Detect which cell encompasses the target text, then output its [X, Y] center coordinate. 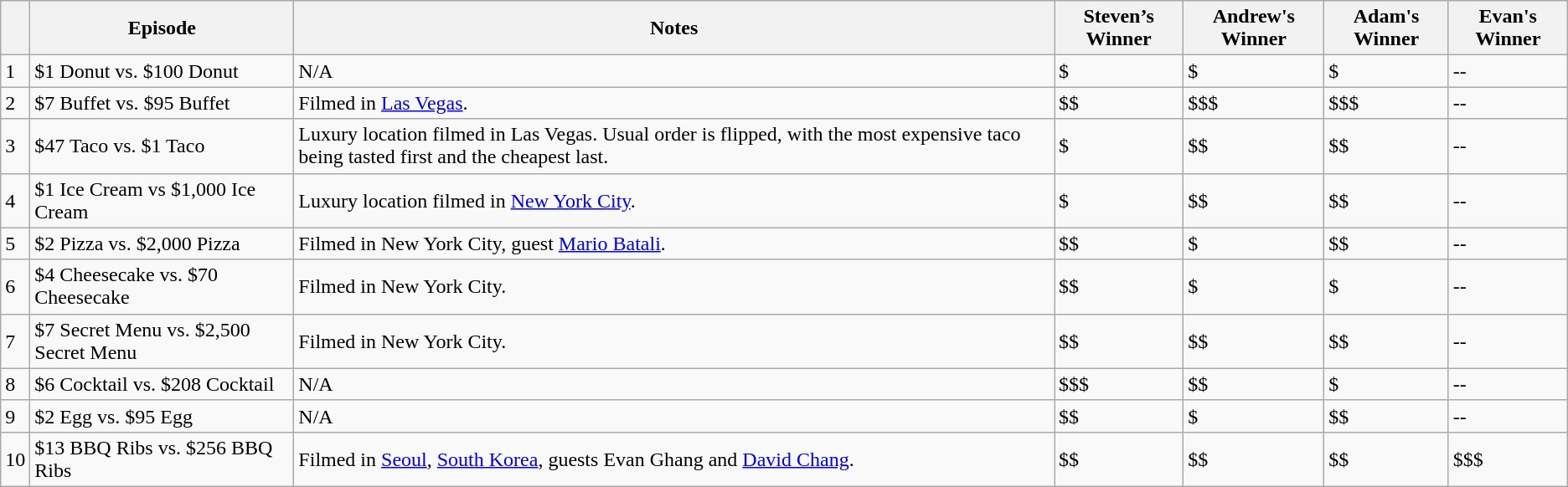
7 [15, 341]
10 [15, 459]
$6 Cocktail vs. $208 Cocktail [162, 384]
Luxury location filmed in New York City. [674, 201]
$1 Donut vs. $100 Donut [162, 71]
$13 BBQ Ribs vs. $256 BBQ Ribs [162, 459]
$4 Cheesecake vs. $70 Cheesecake [162, 286]
1 [15, 71]
$1 Ice Cream vs $1,000 Ice Cream [162, 201]
Filmed in Seoul, South Korea, guests Evan Ghang and David Chang. [674, 459]
$7 Buffet vs. $95 Buffet [162, 103]
Notes [674, 28]
8 [15, 384]
$2 Egg vs. $95 Egg [162, 416]
$2 Pizza vs. $2,000 Pizza [162, 243]
$47 Taco vs. $1 Taco [162, 146]
4 [15, 201]
3 [15, 146]
5 [15, 243]
Evan's Winner [1508, 28]
$7 Secret Menu vs. $2,500 Secret Menu [162, 341]
Filmed in Las Vegas. [674, 103]
Filmed in New York City, guest Mario Batali. [674, 243]
Luxury location filmed in Las Vegas. Usual order is flipped, with the most expensive taco being tasted first and the cheapest last. [674, 146]
Andrew's Winner [1254, 28]
Steven’s Winner [1119, 28]
2 [15, 103]
Episode [162, 28]
6 [15, 286]
9 [15, 416]
Adam's Winner [1386, 28]
